From the cell containing the given text, extract its center point as [X, Y] coordinate. 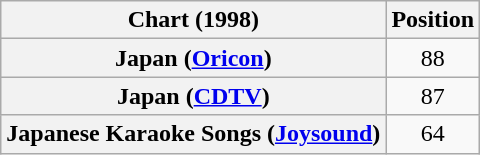
64 [433, 134]
Japan (CDTV) [194, 96]
Japanese Karaoke Songs (Joysound) [194, 134]
Chart (1998) [194, 20]
87 [433, 96]
Japan (Oricon) [194, 58]
Position [433, 20]
88 [433, 58]
